Return (x, y) of the center of cell containing provided text 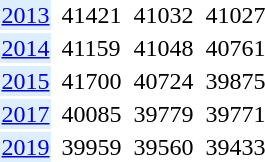
2013 (26, 15)
2014 (26, 48)
39779 (164, 114)
41032 (164, 15)
41421 (92, 15)
41159 (92, 48)
39560 (164, 147)
40724 (164, 81)
2019 (26, 147)
39959 (92, 147)
2017 (26, 114)
41048 (164, 48)
2015 (26, 81)
40085 (92, 114)
41700 (92, 81)
